Provide the [x, y] coordinate of the cell's center where the given text is located.  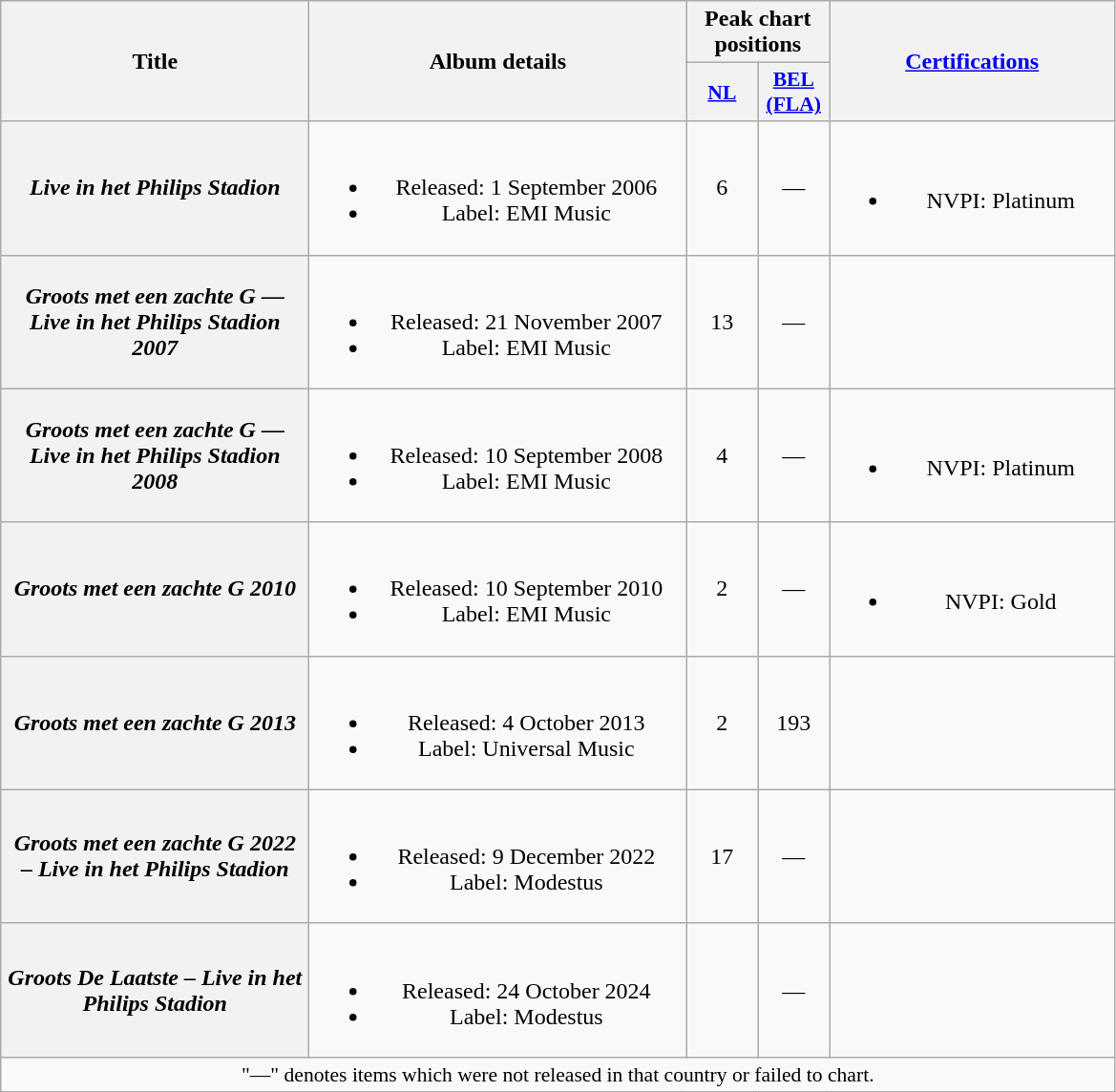
Released: 1 September 2006Label: EMI Music [498, 188]
BEL(FLA) [794, 92]
13 [722, 322]
17 [722, 856]
Released: 9 December 2022Label: Modestus [498, 856]
Certifications [972, 61]
NL [722, 92]
Released: 4 October 2013Label: Universal Music [498, 723]
Released: 10 September 2008Label: EMI Music [498, 455]
Groots De Laatste – Live in het Philips Stadion [155, 990]
Album details [498, 61]
Groots met een zachte G — Live in het Philips Stadion 2007 [155, 322]
"—" denotes items which were not released in that country or failed to chart. [558, 1074]
6 [722, 188]
NVPI: Gold [972, 589]
Groots met een zachte G 2013 [155, 723]
Peak chart positions [758, 32]
Released: 10 September 2010Label: EMI Music [498, 589]
Title [155, 61]
Groots met een zachte G 2022 – Live in het Philips Stadion [155, 856]
Groots met een zachte G — Live in het Philips Stadion 2008 [155, 455]
4 [722, 455]
Groots met een zachte G 2010 [155, 589]
Released: 24 October 2024Label: Modestus [498, 990]
193 [794, 723]
Live in het Philips Stadion [155, 188]
Released: 21 November 2007Label: EMI Music [498, 322]
